Output the (X, Y) coordinate of the center of the cell containing the given text.  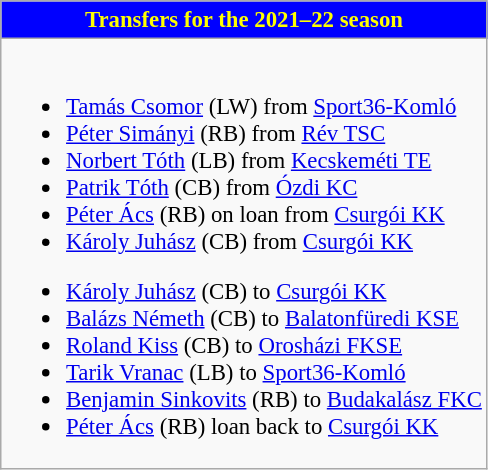
Transfers for the 2021–22 season (244, 20)
